Capture the cell that displays the provided text and extract its [X, Y] central coordinate. 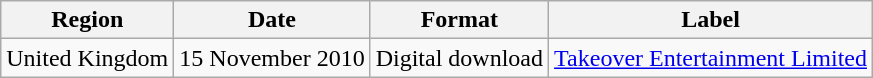
Date [272, 20]
15 November 2010 [272, 58]
Label [711, 20]
United Kingdom [88, 58]
Takeover Entertainment Limited [711, 58]
Region [88, 20]
Digital download [459, 58]
Format [459, 20]
